Search for the cell housing the specified text and yield its [x, y] center coordinate. 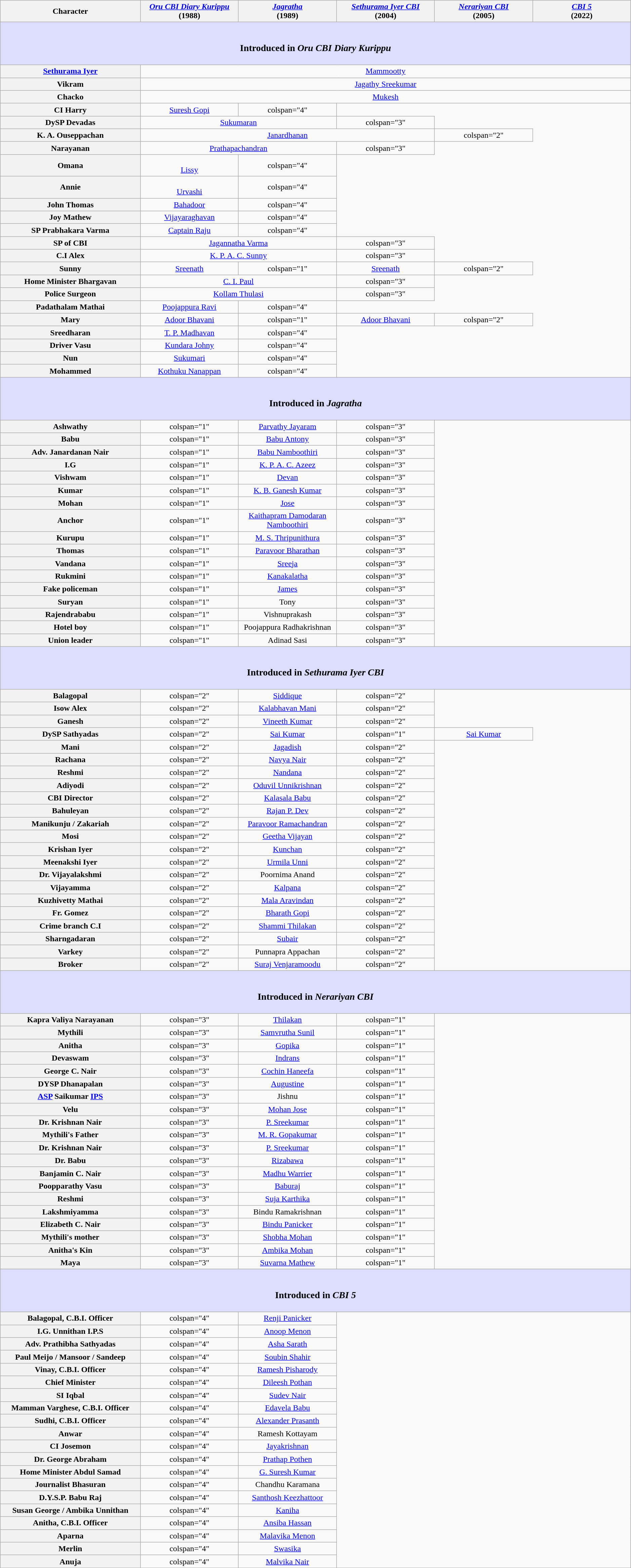
Siddique [287, 696]
Lissy [190, 165]
Anitha, C.B.I. Officer [71, 1523]
Vikram [71, 84]
Aparna [71, 1536]
Varkey [71, 951]
Sethurama Iyer CBI(2004) [386, 11]
Dr. George Abraham [71, 1459]
Mary [71, 320]
Kalpana [287, 888]
D.Y.S.P. Babu Raj [71, 1497]
Maya [71, 1263]
Fr. Gomez [71, 913]
Nandana [287, 772]
Police Surgeon [71, 294]
SI Iqbal [71, 1395]
Ramesh Pisharody [287, 1369]
Thilakan [287, 1020]
Character [71, 11]
Vineeth Kumar [287, 721]
Velu [71, 1109]
CBI Director [71, 798]
CBI 5(2022) [582, 11]
Swasika [287, 1549]
Malavika Menon [287, 1536]
Rajendrababu [71, 615]
C. I. Paul [239, 281]
Kanakalatha [287, 576]
Driver Vasu [71, 345]
Kunchan [287, 849]
Padathalam Mathai [71, 307]
Adiyodi [71, 785]
Baburaj [287, 1186]
Sreedharan [71, 332]
Jagratha(1989) [287, 11]
Sharngadaran [71, 939]
Mammootty [386, 71]
Meenakshi Iyer [71, 862]
Mosi [71, 836]
Bharath Gopi [287, 913]
Cochin Haneefa [287, 1071]
DYSP Dhanapalan [71, 1084]
T. P. Madhavan [190, 332]
Anchor [71, 520]
Bahuleyan [71, 811]
Union leader [71, 640]
Urmila Unni [287, 862]
Kalasala Babu [287, 798]
George C. Nair [71, 1071]
Kumar [71, 490]
Madhu Warrier [287, 1173]
Joy Mathew [71, 217]
Adv. Prathibha Sathyadas [71, 1344]
Vijayamma [71, 888]
Kothuku Nanappan [190, 371]
Rukmini [71, 576]
Prathap Pothen [287, 1459]
M. S. Thripunithura [287, 538]
Paul Meijo / Mansoor / Sandeep [71, 1357]
Ambika Mohan [287, 1250]
CI Harry [71, 110]
Dileesh Pothan [287, 1382]
Mythili [71, 1033]
Alexander Prasanth [287, 1421]
Narayanan [71, 148]
Captain Raju [190, 230]
Introduced in Oru CBI Diary Kurippu [316, 44]
Bindu Ramakrishnan [287, 1211]
Mythili's mother [71, 1237]
Malvika Nair [287, 1561]
Jayakrishnan [287, 1446]
Mukesh [386, 97]
Elizabeth C. Nair [71, 1225]
Rachana [71, 759]
Fake policeman [71, 589]
Introduced in Sethurama Iyer CBI [316, 668]
John Thomas [71, 205]
Prathapachandran [239, 148]
Jishnu [287, 1097]
SP of CBI [71, 243]
Home Minister Bhargavan [71, 281]
Nerariyan CBI(2005) [484, 11]
Vandana [71, 563]
SP Prabhakara Varma [71, 230]
Vinay, C.B.I. Officer [71, 1369]
Mani [71, 747]
Renji Panicker [287, 1318]
Sreeja [287, 563]
Sunny [71, 269]
Suresh Gopi [190, 110]
Kurupu [71, 538]
Introduced in CBI 5 [316, 1290]
ASP Saikumar IPS [71, 1097]
Balagopal, C.B.I. Officer [71, 1318]
Urvashi [190, 188]
Suja Karthika [287, 1199]
Jagadish [287, 747]
Vijayaraghavan [190, 217]
Anoop Menon [287, 1331]
Ramesh Kottayam [287, 1434]
Poornima Anand [287, 875]
Jose [287, 503]
Soubin Shahir [287, 1357]
Susan George / Ambika Unnithan [71, 1510]
Omana [71, 165]
Oduvil Unnikrishnan [287, 785]
Anwar [71, 1434]
Kollam Thulasi [239, 294]
Kaithapram Damodaran Namboothiri [287, 520]
Bahadoor [190, 205]
Anitha's Kin [71, 1250]
Babu [71, 439]
Sethurama Iyer [71, 71]
Anitha [71, 1045]
Adv. Janardanan Nair [71, 452]
Mala Aravindan [287, 900]
Subair [287, 939]
Samvrutha Sunil [287, 1033]
Punnapra Appachan [287, 951]
Krishan Iyer [71, 849]
Hotel boy [71, 627]
Oru CBI Diary Kurippu(1988) [190, 11]
Augustine [287, 1084]
Kundara Johny [190, 345]
Devaswam [71, 1058]
Shammi Thilakan [287, 926]
Tony [287, 602]
Merlin [71, 1549]
Poojappura Radhakrishnan [287, 627]
Mohan [71, 503]
Asha Sarath [287, 1344]
Gopika [287, 1045]
Sukumari [190, 358]
Kuzhivetty Mathai [71, 900]
G. Suresh Kumar [287, 1472]
DySP Devadas [71, 122]
K. A. Ouseppachan [71, 135]
Lakshmiyamma [71, 1211]
Bindu Panicker [287, 1225]
Poopparathy Vasu [71, 1186]
Introduced in Jagratha [316, 399]
Suvarna Mathew [287, 1263]
Sudev Nair [287, 1395]
CI Josemon [71, 1446]
Geetha Vijayan [287, 836]
K. P. A. C. Sunny [239, 256]
Janardhanan [288, 135]
Sudhi, C.B.I. Officer [71, 1421]
Manikunju / Zakariah [71, 824]
Navya Nair [287, 759]
Suryan [71, 602]
Chacko [71, 97]
Ashwathy [71, 426]
M. R. Gopakumar [287, 1135]
Ansiba Hassan [287, 1523]
Kalabhavan Mani [287, 708]
Indrans [287, 1058]
Anuja [71, 1561]
C.I Alex [71, 256]
Rizabawa [287, 1160]
James [287, 589]
Babu Antony [287, 439]
Babu Namboothiri [287, 452]
Journalist Bhasuran [71, 1485]
Crime branch C.I [71, 926]
Isow Alex [71, 708]
Parvathy Jayaram [287, 426]
Mythili's Father [71, 1135]
Santhosh Keezhattoor [287, 1497]
Annie [71, 188]
Jagathy Sreekumar [386, 84]
Home Minister Abdul Samad [71, 1472]
Vishwam [71, 478]
Edavela Babu [287, 1408]
Nun [71, 358]
Dr. Vijayalakshmi [71, 875]
I.G [71, 465]
Jagannatha Varma [239, 243]
Mohan Jose [287, 1109]
Vishnuprakash [287, 615]
I.G. Unnithan I.P.S [71, 1331]
Introduced in Nerariyan CBI [316, 992]
Chief Minister [71, 1382]
K. P. A. C. Azeez [287, 465]
Kapra Valiya Narayanan [71, 1020]
Sukumaran [239, 122]
Ganesh [71, 721]
DySP Sathyadas [71, 734]
Kaniha [287, 1510]
Shobha Mohan [287, 1237]
Chandhu Karamana [287, 1485]
Thomas [71, 550]
Broker [71, 964]
Banjamin C. Nair [71, 1173]
Mamman Varghese, C.B.I. Officer [71, 1408]
Rajan P. Dev [287, 811]
Devan [287, 478]
K. B. Ganesh Kumar [287, 490]
Paravoor Ramachandran [287, 824]
Balagopal [71, 696]
Dr. Babu [71, 1160]
Paravoor Bharathan [287, 550]
Poojappura Ravi [190, 307]
Mohammed [71, 371]
Adinad Sasi [287, 640]
Suraj Venjaramoodu [287, 964]
